Output the (x, y) coordinate of the center of the cell containing the given text.  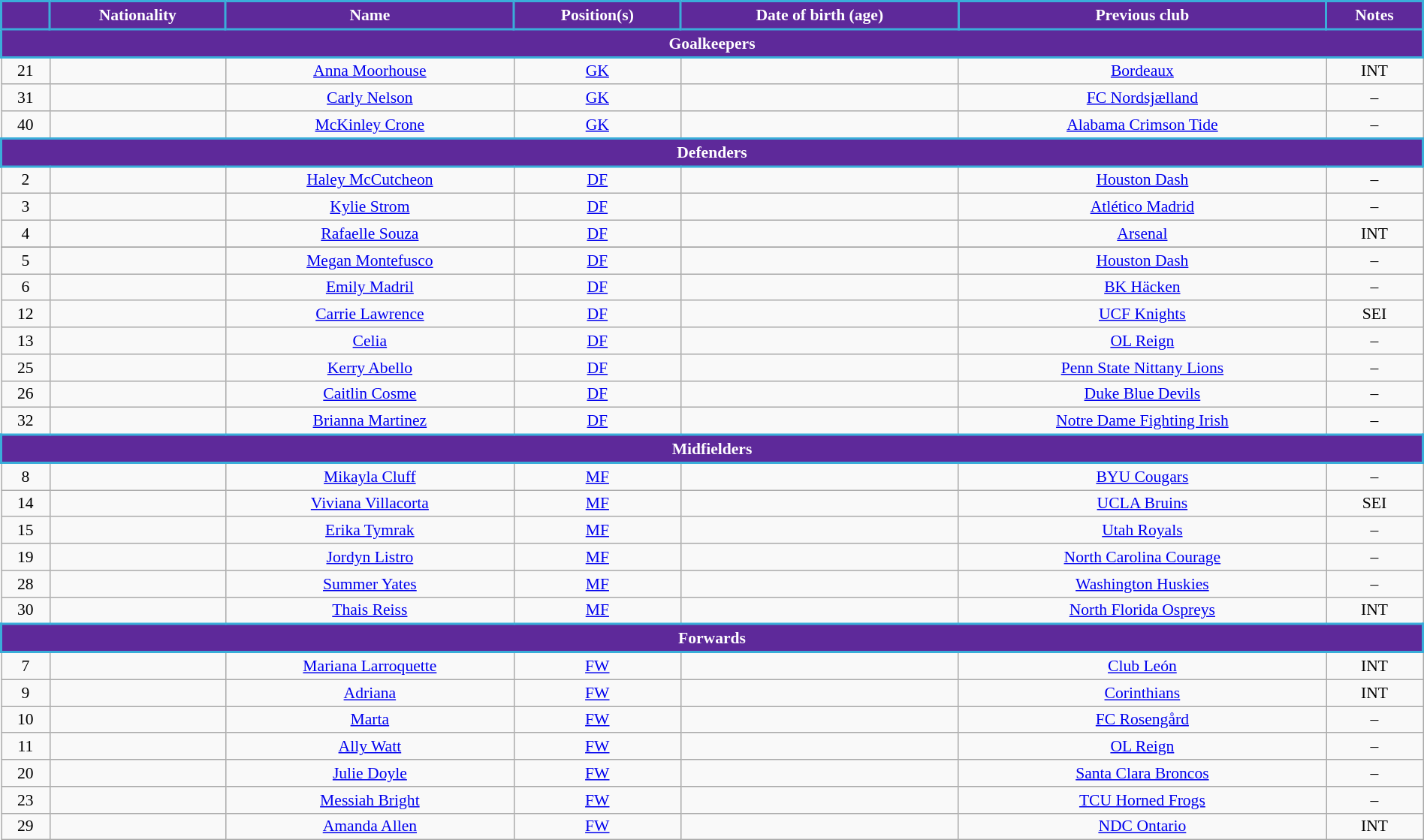
Nationality (137, 15)
Date of birth (age) (819, 15)
32 (26, 421)
Alabama Crimson Tide (1142, 125)
UCLA Bruins (1142, 504)
Notre Dame Fighting Irish (1142, 421)
Position(s) (597, 15)
Defenders (712, 153)
BYU Cougars (1142, 477)
Corinthians (1142, 693)
14 (26, 504)
31 (26, 98)
North Florida Ospreys (1142, 610)
40 (26, 125)
Name (370, 15)
11 (26, 747)
Erika Tymrak (370, 531)
Adriana (370, 693)
Ally Watt (370, 747)
Summer Yates (370, 584)
20 (26, 773)
2 (26, 180)
North Carolina Courage (1142, 557)
Carrie Lawrence (370, 315)
Thais Reiss (370, 610)
McKinley Crone (370, 125)
29 (26, 826)
13 (26, 341)
Kerry Abello (370, 368)
FC Nordsjælland (1142, 98)
Celia (370, 341)
25 (26, 368)
Haley McCutcheon (370, 180)
UCF Knights (1142, 315)
TCU Horned Frogs (1142, 800)
Mikayla Cluff (370, 477)
15 (26, 531)
NDC Ontario (1142, 826)
Julie Doyle (370, 773)
Washington Huskies (1142, 584)
19 (26, 557)
Emily Madril (370, 288)
Mariana Larroquette (370, 666)
28 (26, 584)
30 (26, 610)
8 (26, 477)
Viviana Villacorta (370, 504)
Previous club (1142, 15)
3 (26, 207)
21 (26, 71)
Megan Montefusco (370, 260)
Anna Moorhouse (370, 71)
26 (26, 394)
Bordeaux (1142, 71)
Atlético Madrid (1142, 207)
Marta (370, 720)
Messiah Bright (370, 800)
Utah Royals (1142, 531)
Midfielders (712, 449)
Arsenal (1142, 234)
Notes (1374, 15)
10 (26, 720)
9 (26, 693)
Amanda Allen (370, 826)
Brianna Martinez (370, 421)
5 (26, 260)
Goalkeepers (712, 44)
Jordyn Listro (370, 557)
BK Häcken (1142, 288)
6 (26, 288)
Carly Nelson (370, 98)
Caitlin Cosme (370, 394)
Club León (1142, 666)
Penn State Nittany Lions (1142, 368)
Rafaelle Souza (370, 234)
7 (26, 666)
Forwards (712, 638)
12 (26, 315)
4 (26, 234)
Santa Clara Broncos (1142, 773)
Duke Blue Devils (1142, 394)
FC Rosengård (1142, 720)
Kylie Strom (370, 207)
23 (26, 800)
